Return the [X, Y] coordinate for the center point of the cell that contains the specified text.  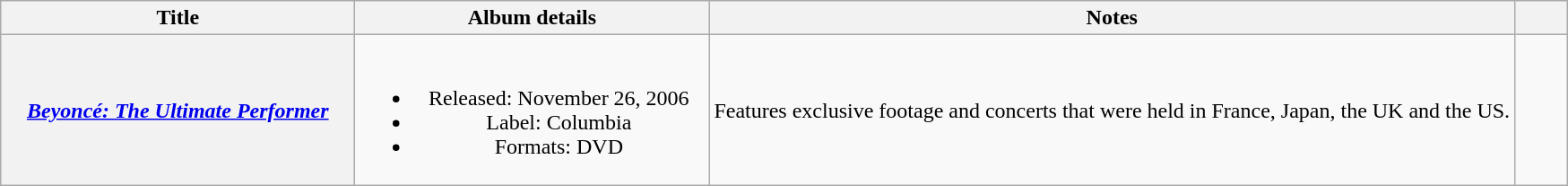
Notes [1112, 18]
Album details [533, 18]
Released: November 26, 2006Label: ColumbiaFormats: DVD [533, 110]
Features exclusive footage and concerts that were held in France, Japan, the UK and the US. [1112, 110]
Title [178, 18]
Beyoncé: The Ultimate Performer [178, 110]
